Scan for the cell matching the given text and deliver its (X, Y) coordinate at center. 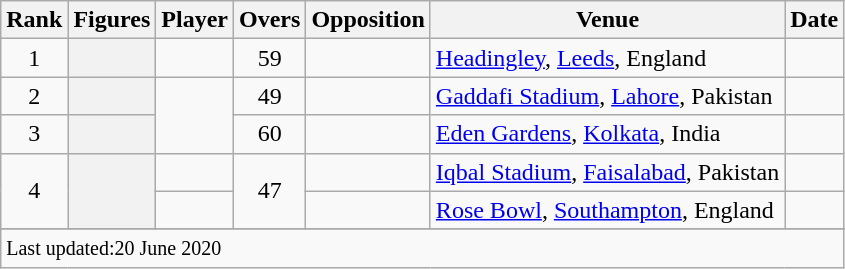
Rose Bowl, Southampton, England (607, 210)
Date (814, 20)
1 (34, 58)
4 (34, 191)
60 (270, 134)
Gaddafi Stadium, Lahore, Pakistan (607, 96)
47 (270, 191)
Headingley, Leeds, England (607, 58)
Eden Gardens, Kolkata, India (607, 134)
49 (270, 96)
Venue (607, 20)
Rank (34, 20)
Overs (270, 20)
Figures (112, 20)
Iqbal Stadium, Faisalabad, Pakistan (607, 172)
Player (195, 20)
Last updated:20 June 2020 (422, 248)
3 (34, 134)
2 (34, 96)
59 (270, 58)
Opposition (368, 20)
